Detect which cell encompasses the target text, then output its (X, Y) center coordinate. 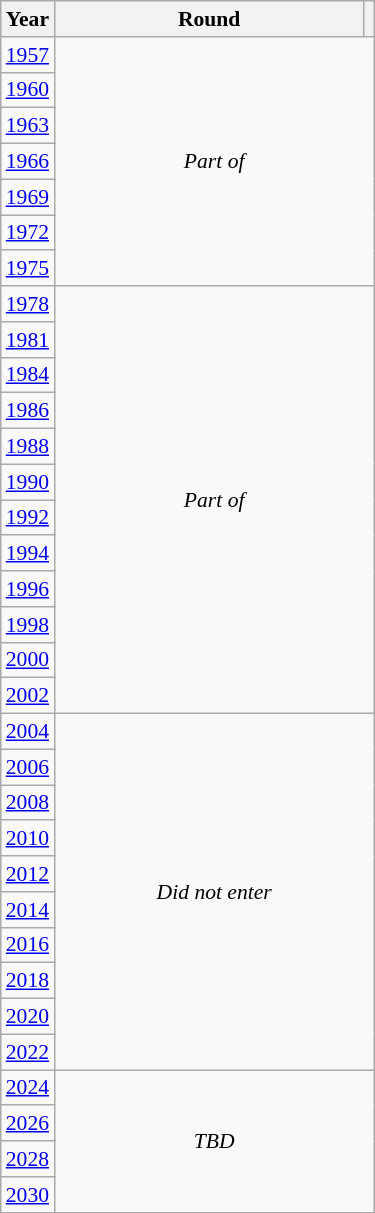
1998 (28, 625)
1960 (28, 90)
2008 (28, 803)
2024 (28, 1088)
2000 (28, 660)
1990 (28, 482)
2022 (28, 1052)
2006 (28, 767)
2016 (28, 945)
Round (209, 19)
Year (28, 19)
1978 (28, 304)
1969 (28, 197)
1988 (28, 447)
1981 (28, 340)
1963 (28, 126)
1992 (28, 518)
2020 (28, 1017)
2004 (28, 732)
2018 (28, 981)
1996 (28, 589)
2026 (28, 1124)
2014 (28, 910)
TBD (214, 1141)
1984 (28, 375)
1966 (28, 162)
1957 (28, 55)
1975 (28, 269)
1994 (28, 554)
2012 (28, 874)
2028 (28, 1159)
2030 (28, 1195)
2010 (28, 839)
Did not enter (214, 892)
1986 (28, 411)
1972 (28, 233)
2002 (28, 696)
